From the cell containing the given text, extract its center point as (X, Y) coordinate. 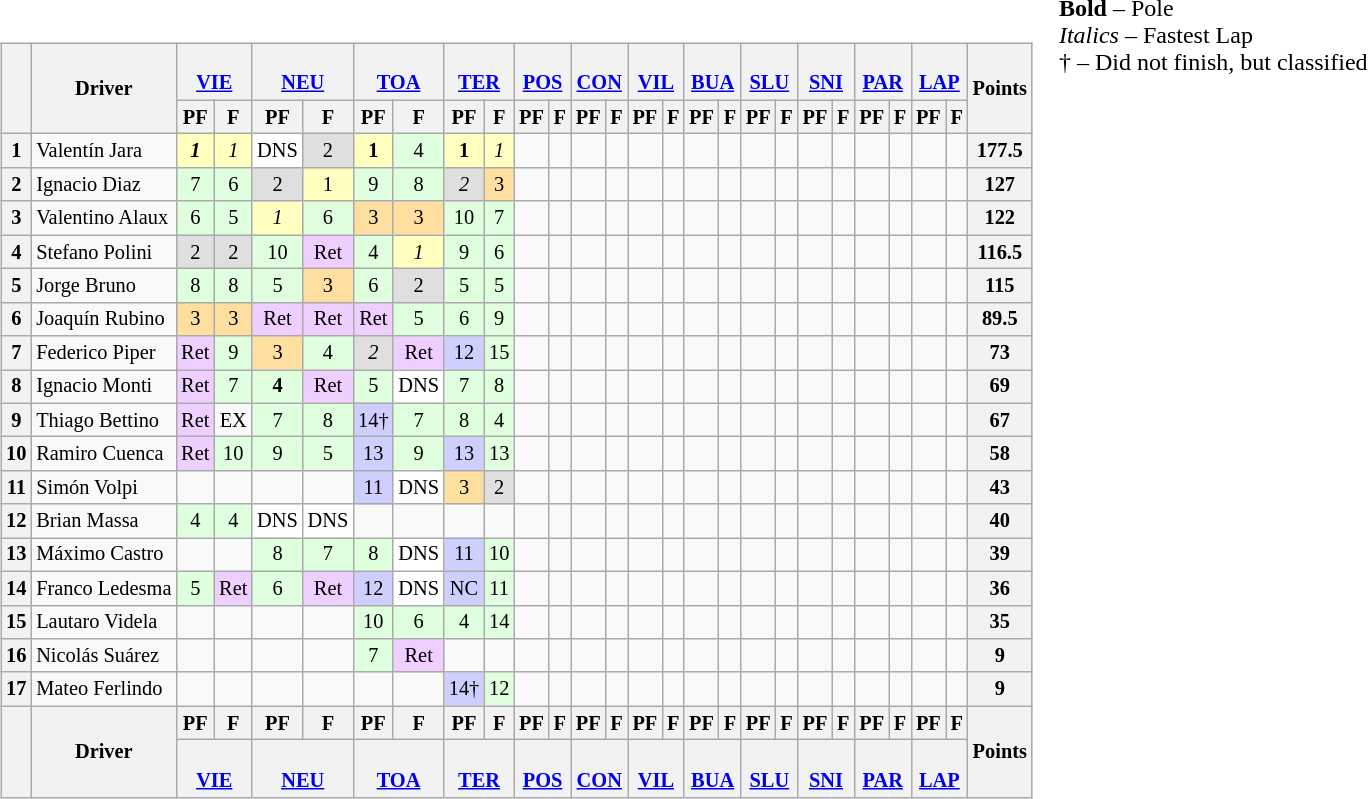
58 (1000, 454)
73 (1000, 353)
Ignacio Diaz (104, 185)
Ignacio Monti (104, 387)
115 (1000, 286)
Ramiro Cuenca (104, 454)
43 (1000, 488)
Federico Piper (104, 353)
122 (1000, 218)
Thiago Bettino (104, 420)
89.5 (1000, 319)
Valentín Jara (104, 151)
Nicolás Suárez (104, 656)
116.5 (1000, 252)
67 (1000, 420)
177.5 (1000, 151)
36 (1000, 588)
Franco Ledesma (104, 588)
127 (1000, 185)
Stefano Polini (104, 252)
Simón Volpi (104, 488)
EX (233, 420)
Jorge Bruno (104, 286)
Máximo Castro (104, 555)
NC (464, 588)
16 (16, 656)
39 (1000, 555)
17 (16, 689)
69 (1000, 387)
Mateo Ferlindo (104, 689)
40 (1000, 521)
Valentino Alaux (104, 218)
Lautaro Videla (104, 622)
Joaquín Rubino (104, 319)
Brian Massa (104, 521)
35 (1000, 622)
